Scan for the cell matching the given text and deliver its (X, Y) coordinate at center. 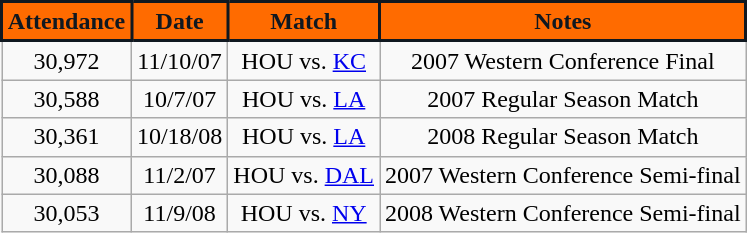
Date (179, 22)
11/10/07 (179, 60)
2007 Regular Season Match (564, 99)
30,361 (67, 137)
HOU vs. DAL (304, 175)
2008 Western Conference Semi-final (564, 213)
HOU vs. NY (304, 213)
2007 Western Conference Final (564, 60)
30,088 (67, 175)
Notes (564, 22)
30,972 (67, 60)
2007 Western Conference Semi-final (564, 175)
30,588 (67, 99)
30,053 (67, 213)
11/9/08 (179, 213)
10/7/07 (179, 99)
2008 Regular Season Match (564, 137)
11/2/07 (179, 175)
Attendance (67, 22)
10/18/08 (179, 137)
Match (304, 22)
HOU vs. KC (304, 60)
